Return the [x, y] coordinate for the center point of the cell that contains the specified text.  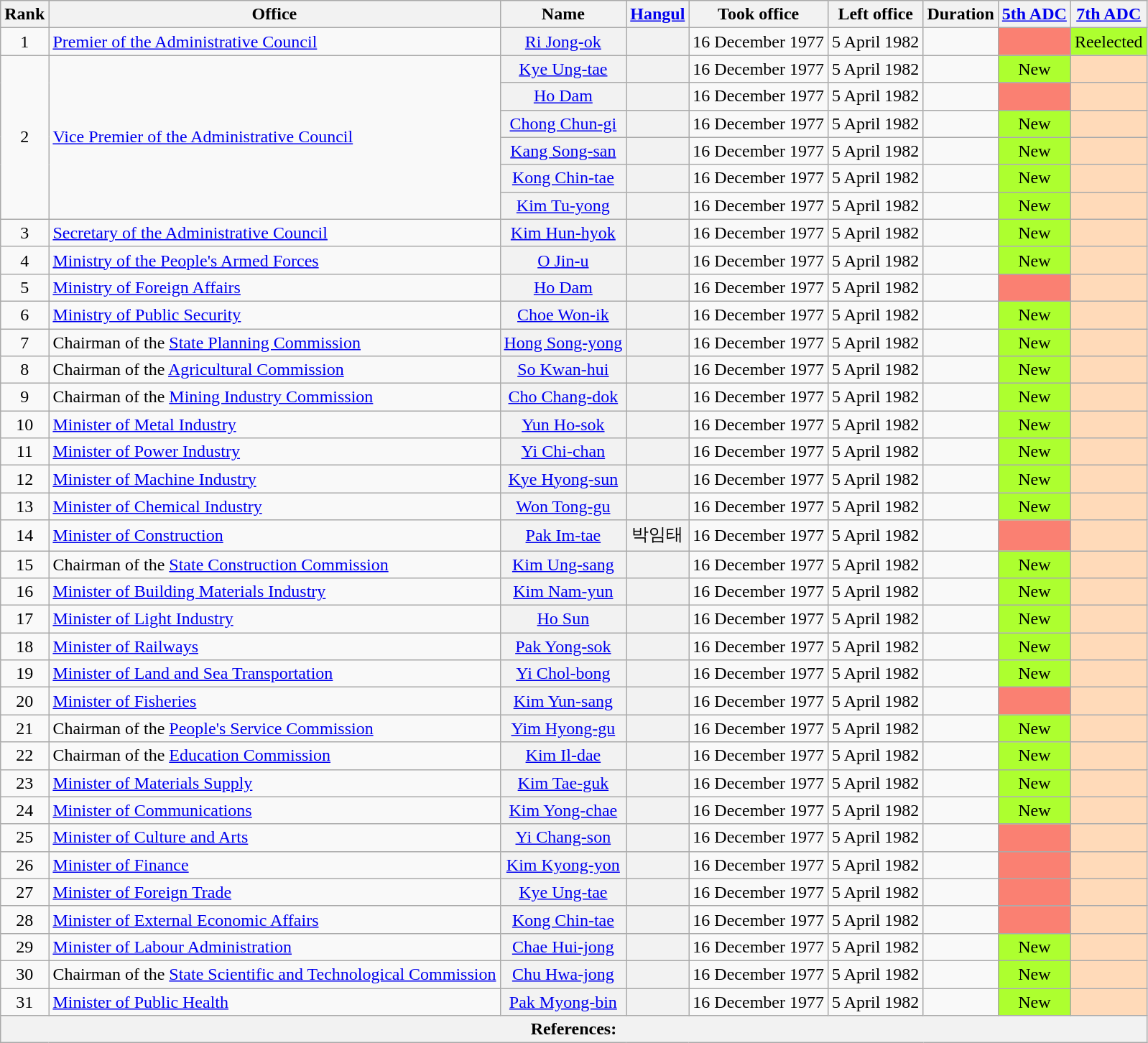
Chairman of the State Construction Commission [274, 564]
Pak Yong-sok [563, 646]
Won Tong-gu [563, 506]
Kim Hun-hyok [563, 233]
Pak Myong-bin [563, 1002]
17 [24, 619]
20 [24, 701]
30 [24, 974]
Minister of Materials Supply [274, 783]
Minister of External Economic Affairs [274, 919]
Kang Song-san [563, 151]
Yim Hyong-gu [563, 728]
Minister of Power Industry [274, 452]
Yi Chang-son [563, 838]
Kim Kyong-yon [563, 865]
7 [24, 343]
13 [24, 506]
6 [24, 315]
14 [24, 536]
Chairman of the People's Service Commission [274, 728]
Premier of the Administrative Council [274, 42]
Kye Hyong-sun [563, 479]
22 [24, 756]
10 [24, 425]
25 [24, 838]
Ministry of Foreign Affairs [274, 287]
Ri Jong-ok [563, 42]
Chu Hwa-jong [563, 974]
O Jin-u [563, 260]
Minister of Chemical Industry [274, 506]
Minister of Foreign Trade [274, 892]
5th ADC [1034, 14]
26 [24, 865]
Ho Sun [563, 619]
Kim Tu-yong [563, 205]
11 [24, 452]
31 [24, 1002]
Kim Tae-guk [563, 783]
Took office [759, 14]
Minister of Light Industry [274, 619]
So Kwan-hui [563, 370]
Minister of Land and Sea Transportation [274, 674]
박임태 [658, 536]
Choe Won-ik [563, 315]
Minister of Finance [274, 865]
Chairman of the Education Commission [274, 756]
Minister of Public Health [274, 1002]
Minister of Fisheries [274, 701]
Hong Song-yong [563, 343]
Kim Il-dae [563, 756]
Yun Ho-sok [563, 425]
15 [24, 564]
1 [24, 42]
Kim Yong-chae [563, 810]
2 [24, 137]
24 [24, 810]
Hangul [658, 14]
28 [24, 919]
Minister of Railways [274, 646]
Minister of Labour Administration [274, 947]
Left office [875, 14]
Chairman of the State Planning Commission [274, 343]
References: [573, 1029]
Duration [960, 14]
Yi Chi-chan [563, 452]
9 [24, 397]
Minister of Building Materials Industry [274, 592]
Reelected [1108, 42]
5 [24, 287]
Secretary of the Administrative Council [274, 233]
Minister of Culture and Arts [274, 838]
29 [24, 947]
Chairman of the State Scientific and Technological Commission [274, 974]
16 [24, 592]
Ministry of Public Security [274, 315]
Office [274, 14]
Vice Premier of the Administrative Council [274, 137]
Kim Ung-sang [563, 564]
4 [24, 260]
Minister of Machine Industry [274, 479]
Kim Yun-sang [563, 701]
7th ADC [1108, 14]
Chong Chun-gi [563, 124]
3 [24, 233]
21 [24, 728]
Ministry of the People's Armed Forces [274, 260]
Rank [24, 14]
23 [24, 783]
Minister of Metal Industry [274, 425]
Pak Im-tae [563, 536]
Name [563, 14]
Cho Chang-dok [563, 397]
8 [24, 370]
Chairman of the Agricultural Commission [274, 370]
Minister of Communications [274, 810]
Chae Hui-jong [563, 947]
Yi Chol-bong [563, 674]
19 [24, 674]
27 [24, 892]
12 [24, 479]
Kim Nam-yun [563, 592]
Chairman of the Mining Industry Commission [274, 397]
Minister of Construction [274, 536]
18 [24, 646]
